Locate the cell with the specified text and output its [X, Y] center coordinate. 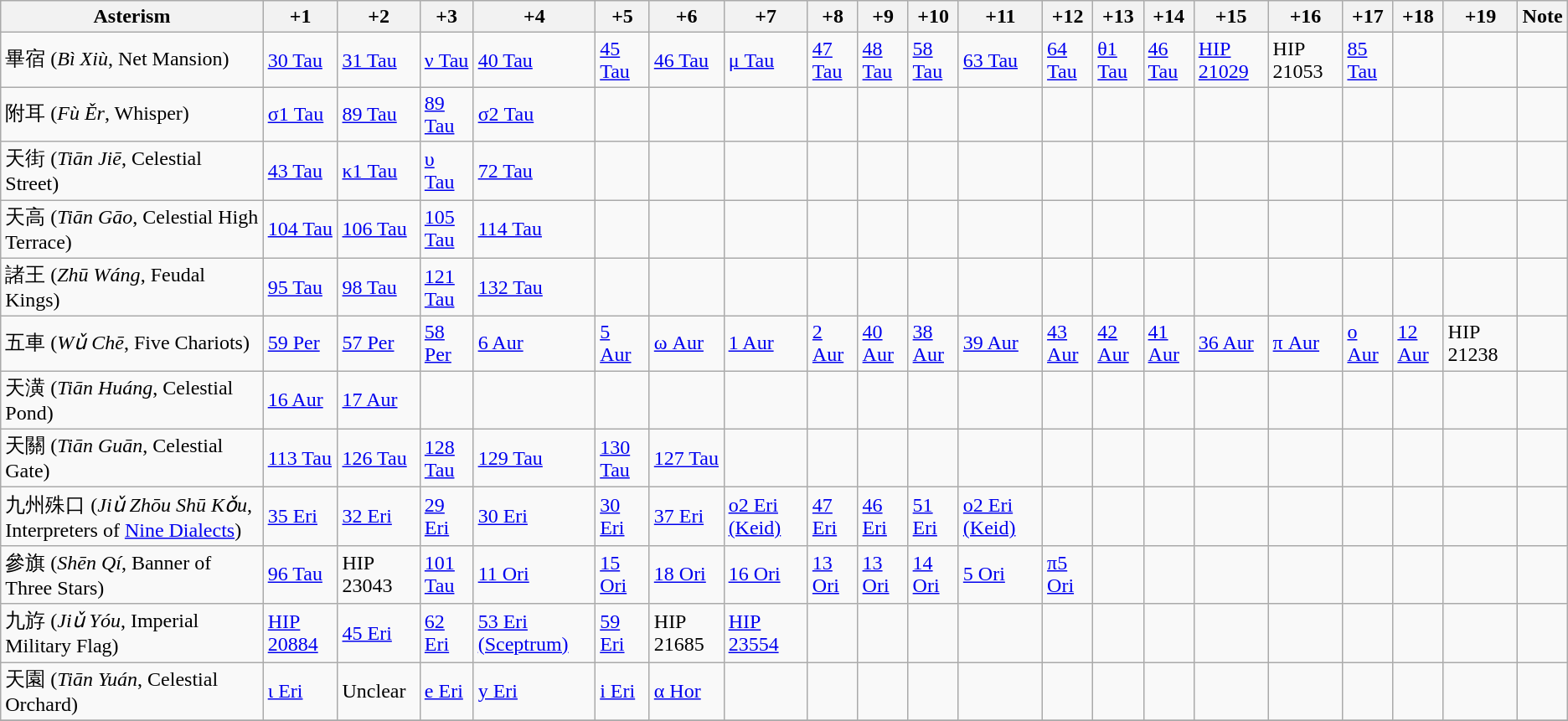
+15 [1231, 17]
+12 [1068, 17]
11 Ori [534, 574]
+10 [933, 17]
106 Tau [379, 229]
y Eri [534, 691]
37 Eri [687, 517]
+4 [534, 17]
96 Tau [300, 574]
17 Aur [379, 400]
π5 Ori [1068, 574]
+3 [446, 17]
+6 [687, 17]
HIP 21053 [1305, 60]
101 Tau [446, 574]
63 Tau [1000, 60]
+7 [766, 17]
HIP 20884 [300, 633]
+8 [833, 17]
16 Ori [766, 574]
HIP 21029 [1231, 60]
5 Aur [623, 343]
129 Tau [534, 458]
+16 [1305, 17]
16 Aur [300, 400]
HIP 21238 [1481, 343]
+5 [623, 17]
48 Tau [883, 60]
36 Aur [1231, 343]
130 Tau [623, 458]
113 Tau [300, 458]
ν Tau [446, 60]
+1 [300, 17]
64 Tau [1068, 60]
+14 [1168, 17]
1 Aur [766, 343]
π Aur [1305, 343]
121 Tau [446, 287]
6 Aur [534, 343]
κ1 Tau [379, 171]
天街 (Tiān Jiē, Celestial Street) [132, 171]
98 Tau [379, 287]
天園 (Tiān Yuán, Celestial Orchard) [132, 691]
29 Eri [446, 517]
畢宿 (Bì Xiù, Net Mansion) [132, 60]
+13 [1118, 17]
五車 (Wǔ Chē, Five Chariots) [132, 343]
Note [1543, 17]
天潢 (Tiān Huáng, Celestial Pond) [132, 400]
18 Ori [687, 574]
HIP 23043 [379, 574]
2 Aur [833, 343]
43 Aur [1068, 343]
九州殊口 (Jiǔ Zhōu Shū Kǒu, Interpreters of Nine Dialects) [132, 517]
θ1 Tau [1118, 60]
62 Eri [446, 633]
85 Tau [1368, 60]
42 Aur [1118, 343]
127 Tau [687, 458]
14 Ori [933, 574]
45 Tau [623, 60]
15 Ori [623, 574]
諸王 (Zhū Wáng, Feudal Kings) [132, 287]
附耳 (Fù Ěr, Whisper) [132, 114]
參旗 (Shēn Qí, Banner of Three Stars) [132, 574]
+18 [1418, 17]
5 Ori [1000, 574]
58 Per [446, 343]
45 Eri [379, 633]
72 Tau [534, 171]
30 Tau [300, 60]
+2 [379, 17]
ω Aur [687, 343]
59 Eri [623, 633]
53 Eri (Sceptrum) [534, 633]
32 Eri [379, 517]
Unclear [379, 691]
Asterism [132, 17]
58 Tau [933, 60]
126 Tau [379, 458]
35 Eri [300, 517]
46 Eri [883, 517]
ι Eri [300, 691]
40 Tau [534, 60]
HIP 23554 [766, 633]
128 Tau [446, 458]
σ2 Tau [534, 114]
39 Aur [1000, 343]
μ Tau [766, 60]
38 Aur [933, 343]
天高 (Tiān Gāo, Celestial High Terrace) [132, 229]
+17 [1368, 17]
43 Tau [300, 171]
12 Aur [1418, 343]
114 Tau [534, 229]
104 Tau [300, 229]
υ Tau [446, 171]
+19 [1481, 17]
α Hor [687, 691]
40 Aur [883, 343]
HIP 21685 [687, 633]
ο Aur [1368, 343]
+11 [1000, 17]
e Eri [446, 691]
59 Per [300, 343]
31 Tau [379, 60]
σ1 Tau [300, 114]
九斿 (Jiǔ Yóu, Imperial Military Flag) [132, 633]
47 Eri [833, 517]
105 Tau [446, 229]
95 Tau [300, 287]
132 Tau [534, 287]
51 Eri [933, 517]
+9 [883, 17]
i Eri [623, 691]
41 Aur [1168, 343]
57 Per [379, 343]
47 Tau [833, 60]
天關 (Tiān Guān, Celestial Gate) [132, 458]
